Provide the (X, Y) coordinate of the cell's center where the given text is located.  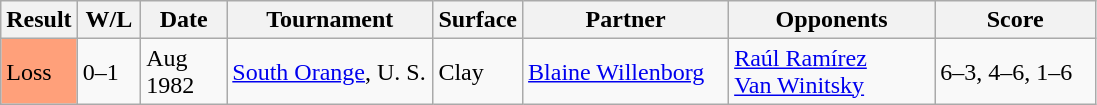
Result (39, 20)
Date (184, 20)
Score (1016, 20)
Clay (478, 72)
Blaine Willenborg (626, 72)
Tournament (330, 20)
Aug 1982 (184, 72)
W/L (109, 20)
Partner (626, 20)
Loss (39, 72)
Opponents (832, 20)
0–1 (109, 72)
6–3, 4–6, 1–6 (1016, 72)
Raúl Ramírez Van Winitsky (832, 72)
Surface (478, 20)
South Orange, U. S. (330, 72)
